Determine the [x, y] coordinate at the center of the cell enclosing the given text.  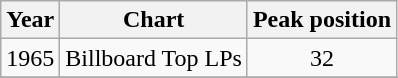
Year [30, 20]
Chart [154, 20]
1965 [30, 58]
Peak position [322, 20]
Billboard Top LPs [154, 58]
32 [322, 58]
